Detect which cell encompasses the target text, then output its [x, y] center coordinate. 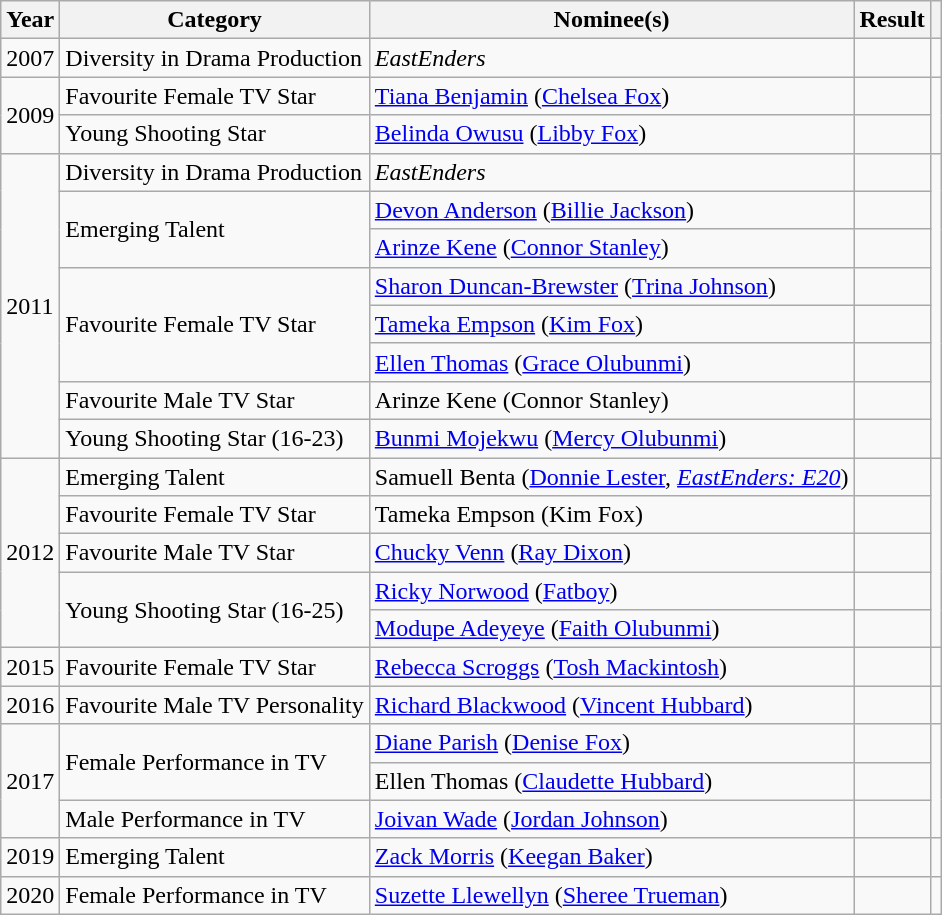
2019 [30, 857]
Ellen Thomas (Grace Olubunmi) [612, 362]
Samuell Benta (Donnie Lester, EastEnders: E20) [612, 477]
Bunmi Mojekwu (Mercy Olubunmi) [612, 438]
Modupe Adeyeye (Faith Olubunmi) [612, 629]
2007 [30, 58]
2016 [30, 705]
Nominee(s) [612, 20]
Devon Anderson (Billie Jackson) [612, 210]
Year [30, 20]
2011 [30, 305]
Richard Blackwood (Vincent Hubbard) [612, 705]
2015 [30, 667]
Rebecca Scroggs (Tosh Mackintosh) [612, 667]
Tiana Benjamin (Chelsea Fox) [612, 96]
Favourite Male TV Personality [214, 705]
Joivan Wade (Jordan Johnson) [612, 819]
Diane Parish (Denise Fox) [612, 743]
Young Shooting Star (16-25) [214, 610]
2009 [30, 115]
Ricky Norwood (Fatboy) [612, 591]
Young Shooting Star (16-23) [214, 438]
Male Performance in TV [214, 819]
Suzette Llewellyn (Sheree Trueman) [612, 895]
Ellen Thomas (Claudette Hubbard) [612, 781]
2020 [30, 895]
Zack Morris (Keegan Baker) [612, 857]
Result [892, 20]
Belinda Owusu (Libby Fox) [612, 134]
2017 [30, 781]
Sharon Duncan-Brewster (Trina Johnson) [612, 286]
Chucky Venn (Ray Dixon) [612, 553]
2012 [30, 553]
Young Shooting Star [214, 134]
Category [214, 20]
